Output the [X, Y] coordinate of the center of the cell containing the given text.  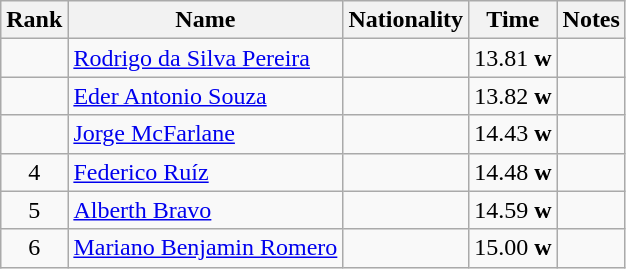
Name [206, 20]
14.43 w [513, 134]
4 [34, 172]
Rank [34, 20]
Rodrigo da Silva Pereira [206, 58]
13.82 w [513, 96]
14.48 w [513, 172]
Time [513, 20]
Jorge McFarlane [206, 134]
Federico Ruíz [206, 172]
6 [34, 248]
5 [34, 210]
Notes [591, 20]
Nationality [406, 20]
15.00 w [513, 248]
Eder Antonio Souza [206, 96]
13.81 w [513, 58]
Alberth Bravo [206, 210]
14.59 w [513, 210]
Mariano Benjamin Romero [206, 248]
